Pinpoint the cell where the given text exists, returning its [x, y] midpoint coordinate. 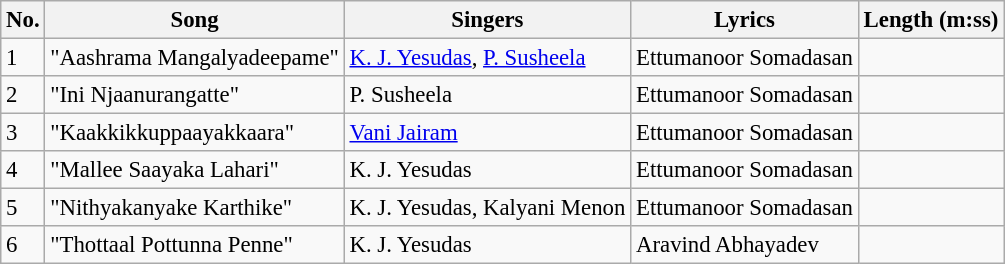
"Mallee Saayaka Lahari" [194, 170]
"Thottaal Pottunna Penne" [194, 245]
Lyrics [745, 20]
6 [23, 245]
Singers [487, 20]
5 [23, 208]
3 [23, 133]
P. Susheela [487, 95]
"Nithyakanyake Karthike" [194, 208]
"Kaakkikkuppaayakkaara" [194, 133]
4 [23, 170]
K. J. Yesudas, P. Susheela [487, 58]
1 [23, 58]
No. [23, 20]
2 [23, 95]
Song [194, 20]
K. J. Yesudas, Kalyani Menon [487, 208]
"Ini Njaanurangatte" [194, 95]
"Aashrama Mangalyadeepame" [194, 58]
Length (m:ss) [930, 20]
Vani Jairam [487, 133]
Aravind Abhayadev [745, 245]
